Search for the cell housing the specified text and yield its [X, Y] center coordinate. 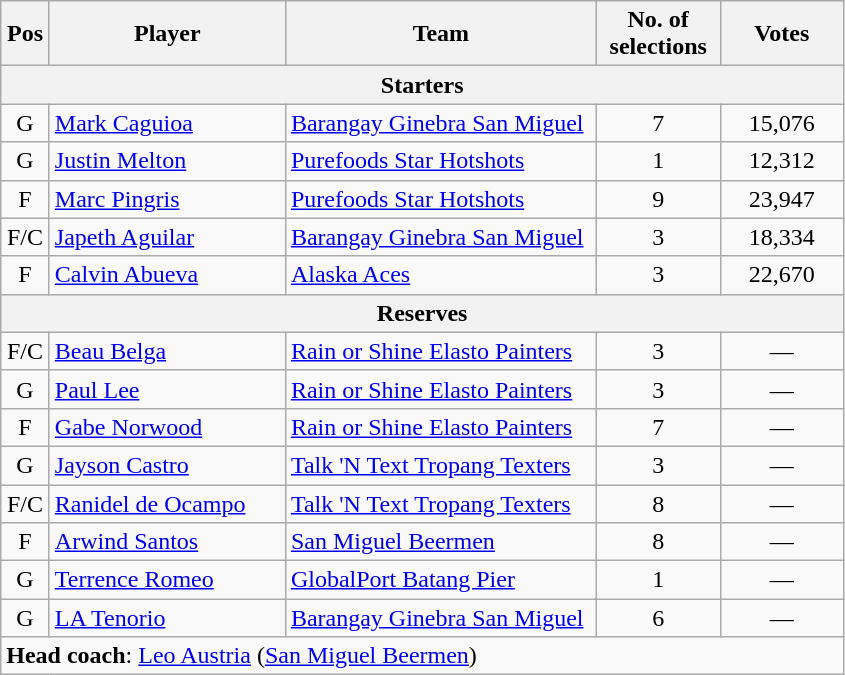
Marc Pingris [167, 199]
Reserves [422, 313]
Gabe Norwood [167, 427]
Mark Caguioa [167, 123]
Pos [26, 34]
Team [440, 34]
9 [658, 199]
22,670 [782, 275]
Calvin Abueva [167, 275]
6 [658, 618]
Paul Lee [167, 389]
Player [167, 34]
Terrence Romeo [167, 580]
Votes [782, 34]
Starters [422, 85]
Ranidel de Ocampo [167, 503]
Alaska Aces [440, 275]
15,076 [782, 123]
San Miguel Beermen [440, 542]
18,334 [782, 237]
23,947 [782, 199]
Arwind Santos [167, 542]
Head coach: Leo Austria (San Miguel Beermen) [422, 656]
No. of selections [658, 34]
Justin Melton [167, 161]
Japeth Aguilar [167, 237]
GlobalPort Batang Pier [440, 580]
LA Tenorio [167, 618]
Beau Belga [167, 351]
Jayson Castro [167, 465]
12,312 [782, 161]
